Locate the cell with the specified text and output its (X, Y) center coordinate. 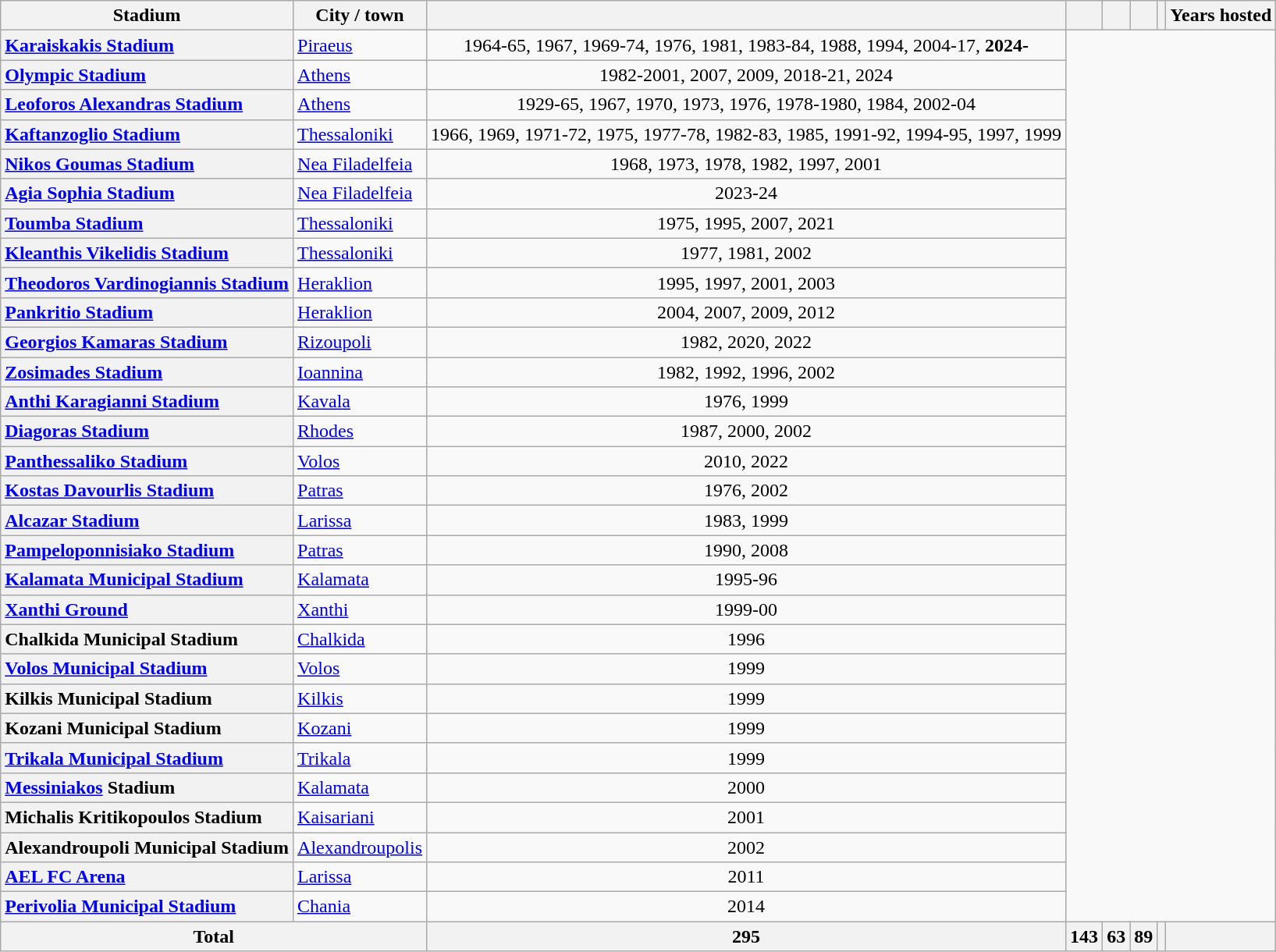
2023-24 (746, 194)
Trikala Municipal Stadium (147, 758)
Agia Sophia Stadium (147, 194)
1975, 1995, 2007, 2021 (746, 223)
Kaftanzoglio Stadium (147, 134)
Pankritio Stadium (147, 312)
Kleanthis Vikelidis Stadium (147, 253)
Pampeloponnisiako Stadium (147, 550)
2000 (746, 787)
Chalkida (361, 639)
63 (1116, 936)
1929-65, 1967, 1970, 1973, 1976, 1978-1980, 1984, 2002-04 (746, 105)
Leoforos Alexandras Stadium (147, 105)
Years hosted (1221, 16)
Trikala (361, 758)
Kilkis Municipal Stadium (147, 698)
1983, 1999 (746, 520)
Toumba Stadium (147, 223)
1982, 2020, 2022 (746, 342)
Panthessaliko Stadium (147, 461)
2010, 2022 (746, 461)
Messiniakos Stadium (147, 787)
Nikos Goumas Stadium (147, 164)
Perivolia Municipal Stadium (147, 907)
Chania (361, 907)
1995, 1997, 2001, 2003 (746, 282)
Diagoras Stadium (147, 432)
Anthi Karagianni Stadium (147, 402)
Theodoros Vardinogiannis Stadium (147, 282)
Michalis Kritikopoulos Stadium (147, 817)
1987, 2000, 2002 (746, 432)
2014 (746, 907)
Kaisariani (361, 817)
Kozani Municipal Stadium (147, 728)
Piraeus (361, 45)
89 (1144, 936)
Xanthi Ground (147, 609)
Rhodes (361, 432)
Alexandroupoli Municipal Stadium (147, 847)
1976, 2002 (746, 491)
1976, 1999 (746, 402)
Zosimades Stadium (147, 372)
1982-2001, 2007, 2009, 2018-21, 2024 (746, 75)
2002 (746, 847)
Kalamata Municipal Stadium (147, 580)
1982, 1992, 1996, 2002 (746, 372)
1966, 1969, 1971-72, 1975, 1977-78, 1982-83, 1985, 1991-92, 1994-95, 1997, 1999 (746, 134)
1999-00 (746, 609)
Alexandroupolis (361, 847)
City / town (361, 16)
Karaiskakis Stadium (147, 45)
Volos Municipal Stadium (147, 669)
143 (1085, 936)
1964-65, 1967, 1969-74, 1976, 1981, 1983-84, 1988, 1994, 2004-17, 2024- (746, 45)
Stadium (147, 16)
2004, 2007, 2009, 2012 (746, 312)
Total (214, 936)
AEL FC Arena (147, 877)
1996 (746, 639)
1990, 2008 (746, 550)
Olympic Stadium (147, 75)
Kilkis (361, 698)
2011 (746, 877)
Kozani (361, 728)
1995-96 (746, 580)
1968, 1973, 1978, 1982, 1997, 2001 (746, 164)
Xanthi (361, 609)
1977, 1981, 2002 (746, 253)
Alcazar Stadium (147, 520)
Kavala (361, 402)
Georgios Kamaras Stadium (147, 342)
Rizoupoli (361, 342)
Ioannina (361, 372)
2001 (746, 817)
Kostas Davourlis Stadium (147, 491)
295 (746, 936)
Chalkida Municipal Stadium (147, 639)
